Output the (x, y) coordinate of the center of the cell containing the given text.  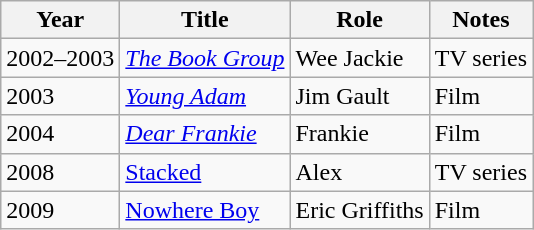
2004 (60, 134)
Wee Jackie (360, 58)
Jim Gault (360, 96)
Dear Frankie (205, 134)
The Book Group (205, 58)
Eric Griffiths (360, 210)
Title (205, 20)
Stacked (205, 172)
2002–2003 (60, 58)
Nowhere Boy (205, 210)
2008 (60, 172)
Year (60, 20)
Notes (480, 20)
2003 (60, 96)
Role (360, 20)
Frankie (360, 134)
2009 (60, 210)
Alex (360, 172)
Young Adam (205, 96)
